Pinpoint the cell where the given text exists, returning its (X, Y) midpoint coordinate. 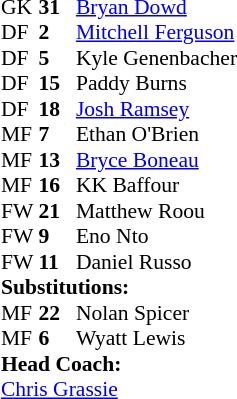
Matthew Roou (156, 211)
9 (57, 237)
Nolan Spicer (156, 313)
13 (57, 160)
18 (57, 109)
Mitchell Ferguson (156, 33)
21 (57, 211)
11 (57, 262)
Substitutions: (119, 287)
15 (57, 83)
16 (57, 185)
Bryce Boneau (156, 160)
6 (57, 339)
Wyatt Lewis (156, 339)
Kyle Genenbacher (156, 58)
Paddy Burns (156, 83)
5 (57, 58)
Josh Ramsey (156, 109)
Head Coach: (119, 364)
Daniel Russo (156, 262)
Eno Nto (156, 237)
2 (57, 33)
7 (57, 135)
KK Baffour (156, 185)
Ethan O'Brien (156, 135)
22 (57, 313)
